Find where the given text appears and provide that cell's center as [x, y] coordinate. 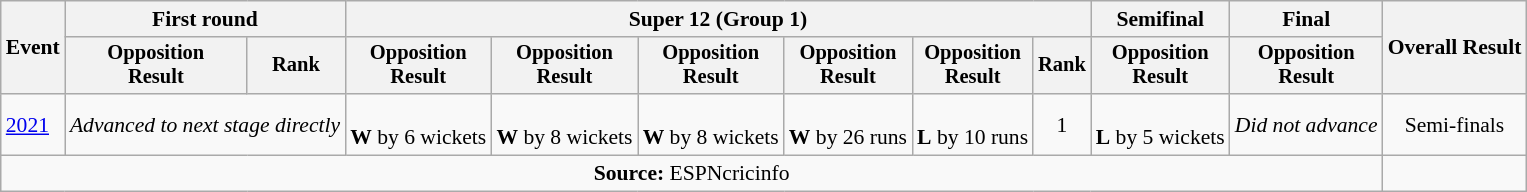
W by 6 wickets [418, 124]
Final [1306, 19]
W by 26 runs [848, 124]
Super 12 (Group 1) [718, 19]
Semifinal [1160, 19]
Overall Result [1455, 48]
L by 10 runs [972, 124]
2021 [33, 124]
Semi-finals [1455, 124]
L by 5 wickets [1160, 124]
Did not advance [1306, 124]
Advanced to next stage directly [205, 124]
First round [205, 19]
Event [33, 48]
Source: ESPNcricinfo [692, 174]
1 [1062, 124]
